Identify which cell holds the provided text, then report its (X, Y) central coordinate. 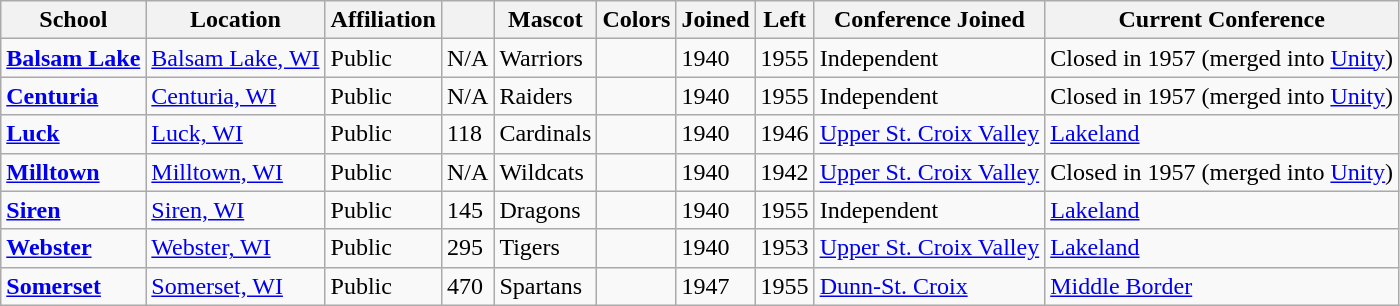
Balsam Lake (74, 58)
School (74, 20)
Luck, WI (236, 134)
Left (784, 20)
Milltown, WI (236, 172)
Webster (74, 248)
Mascot (546, 20)
Colors (636, 20)
Raiders (546, 96)
145 (467, 210)
Spartans (546, 286)
Centuria (74, 96)
Siren (74, 210)
Siren, WI (236, 210)
118 (467, 134)
Cardinals (546, 134)
Middle Border (1222, 286)
Location (236, 20)
Conference Joined (930, 20)
Luck (74, 134)
Warriors (546, 58)
1947 (716, 286)
Dunn-St. Croix (930, 286)
Joined (716, 20)
Tigers (546, 248)
1946 (784, 134)
Balsam Lake, WI (236, 58)
1942 (784, 172)
1953 (784, 248)
Current Conference (1222, 20)
Webster, WI (236, 248)
Somerset, WI (236, 286)
470 (467, 286)
Affiliation (383, 20)
Wildcats (546, 172)
Dragons (546, 210)
Somerset (74, 286)
Milltown (74, 172)
Centuria, WI (236, 96)
295 (467, 248)
